From the cell containing the given text, extract its center point as (X, Y) coordinate. 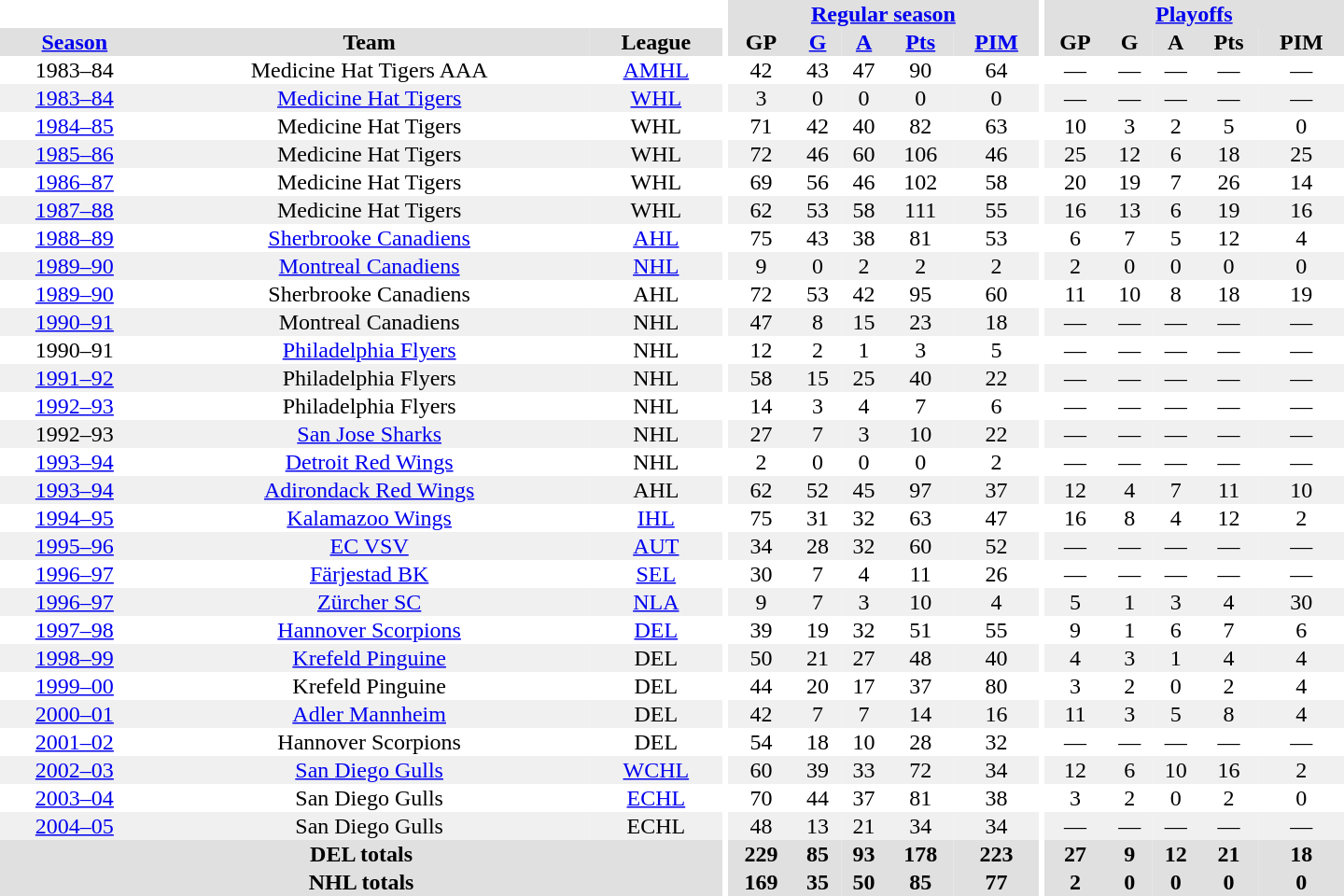
1987–88 (75, 210)
Kalamazoo Wings (370, 518)
1988–89 (75, 238)
45 (864, 490)
1991–92 (75, 378)
Detroit Red Wings (370, 462)
Regular season (884, 14)
223 (997, 854)
1994–95 (75, 518)
23 (920, 322)
70 (762, 798)
54 (762, 742)
1999–00 (75, 686)
NLA (657, 602)
69 (762, 182)
2000–01 (75, 714)
1984–85 (75, 126)
229 (762, 854)
31 (818, 518)
111 (920, 210)
2003–04 (75, 798)
SEL (657, 574)
71 (762, 126)
169 (762, 882)
League (657, 42)
DEL totals (361, 854)
106 (920, 154)
90 (920, 70)
EC VSV (370, 546)
2004–05 (75, 826)
1997–98 (75, 630)
San Jose Sharks (370, 434)
Adirondack Red Wings (370, 490)
102 (920, 182)
1998–99 (75, 658)
56 (818, 182)
35 (818, 882)
Adler Mannheim (370, 714)
NHL totals (361, 882)
AMHL (657, 70)
51 (920, 630)
97 (920, 490)
17 (864, 686)
93 (864, 854)
80 (997, 686)
Season (75, 42)
Team (370, 42)
77 (997, 882)
2001–02 (75, 742)
AUT (657, 546)
1985–86 (75, 154)
Medicine Hat Tigers AAA (370, 70)
2002–03 (75, 770)
WCHL (657, 770)
82 (920, 126)
178 (920, 854)
IHL (657, 518)
1995–96 (75, 546)
Zürcher SC (370, 602)
64 (997, 70)
95 (920, 294)
Playoffs (1195, 14)
Färjestad BK (370, 574)
1986–87 (75, 182)
33 (864, 770)
